Provide the (x, y) coordinate of the cell's center where the given text is located.  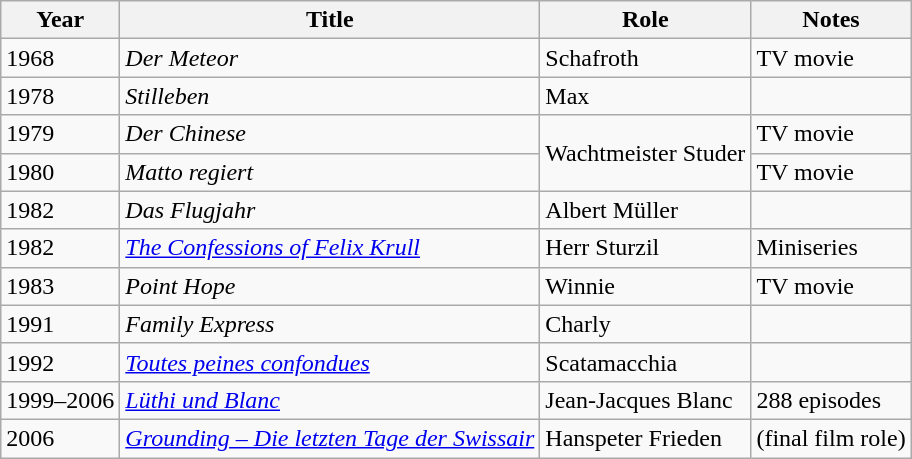
Scatamacchia (646, 362)
Grounding – Die letzten Tage der Swissair (330, 438)
Miniseries (831, 248)
1992 (60, 362)
Role (646, 20)
288 episodes (831, 400)
1991 (60, 324)
Notes (831, 20)
Herr Sturzil (646, 248)
Das Flugjahr (330, 210)
Schafroth (646, 58)
1979 (60, 134)
The Confessions of Felix Krull (330, 248)
Wachtmeister Studer (646, 153)
Point Hope (330, 286)
(final film role) (831, 438)
Der Chinese (330, 134)
Toutes peines confondues (330, 362)
1999–2006 (60, 400)
2006 (60, 438)
Stilleben (330, 96)
Winnie (646, 286)
1978 (60, 96)
Der Meteor (330, 58)
Matto regiert (330, 172)
Title (330, 20)
1968 (60, 58)
Jean-Jacques Blanc (646, 400)
Hanspeter Frieden (646, 438)
Max (646, 96)
1983 (60, 286)
Albert Müller (646, 210)
Charly (646, 324)
Family Express (330, 324)
Year (60, 20)
1980 (60, 172)
Lüthi und Blanc (330, 400)
